For the text-containing cell, return its midpoint in (x, y) coordinate format. 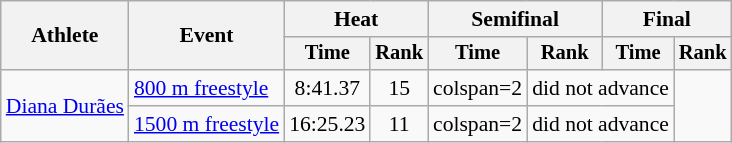
Diana Durães (65, 106)
8:41.37 (327, 88)
Heat (356, 19)
15 (399, 88)
11 (399, 124)
Semifinal (515, 19)
16:25.23 (327, 124)
1500 m freestyle (206, 124)
Event (206, 36)
Final (666, 19)
Athlete (65, 36)
800 m freestyle (206, 88)
